Find where the given text appears and provide that cell's center as (X, Y) coordinate. 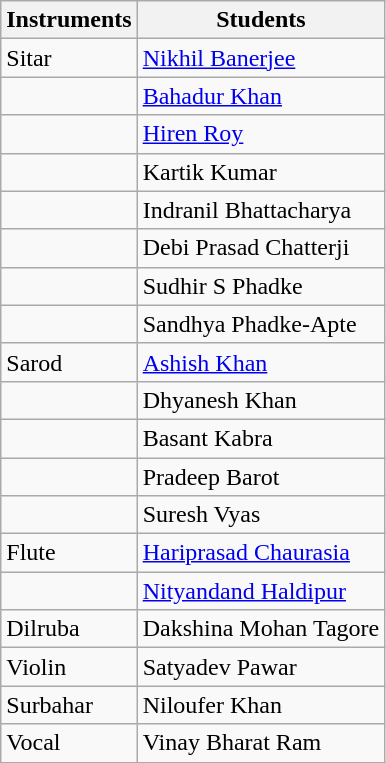
Hariprasad Chaurasia (261, 553)
Nityandand Haldipur (261, 591)
Basant Kabra (261, 438)
Dilruba (69, 629)
Sitar (69, 58)
Surbahar (69, 705)
Dhyanesh Khan (261, 400)
Satyadev Pawar (261, 667)
Suresh Vyas (261, 515)
Instruments (69, 20)
Dakshina Mohan Tagore (261, 629)
Nikhil Banerjee (261, 58)
Bahadur Khan (261, 96)
Debi Prasad Chatterji (261, 248)
Kartik Kumar (261, 172)
Pradeep Barot (261, 477)
Niloufer Khan (261, 705)
Ashish Khan (261, 362)
Sarod (69, 362)
Indranil Bhattacharya (261, 210)
Flute (69, 553)
Students (261, 20)
Violin (69, 667)
Vinay Bharat Ram (261, 743)
Sudhir S Phadke (261, 286)
Sandhya Phadke-Apte (261, 324)
Hiren Roy (261, 134)
Vocal (69, 743)
